Identify which cell holds the provided text, then report its (X, Y) central coordinate. 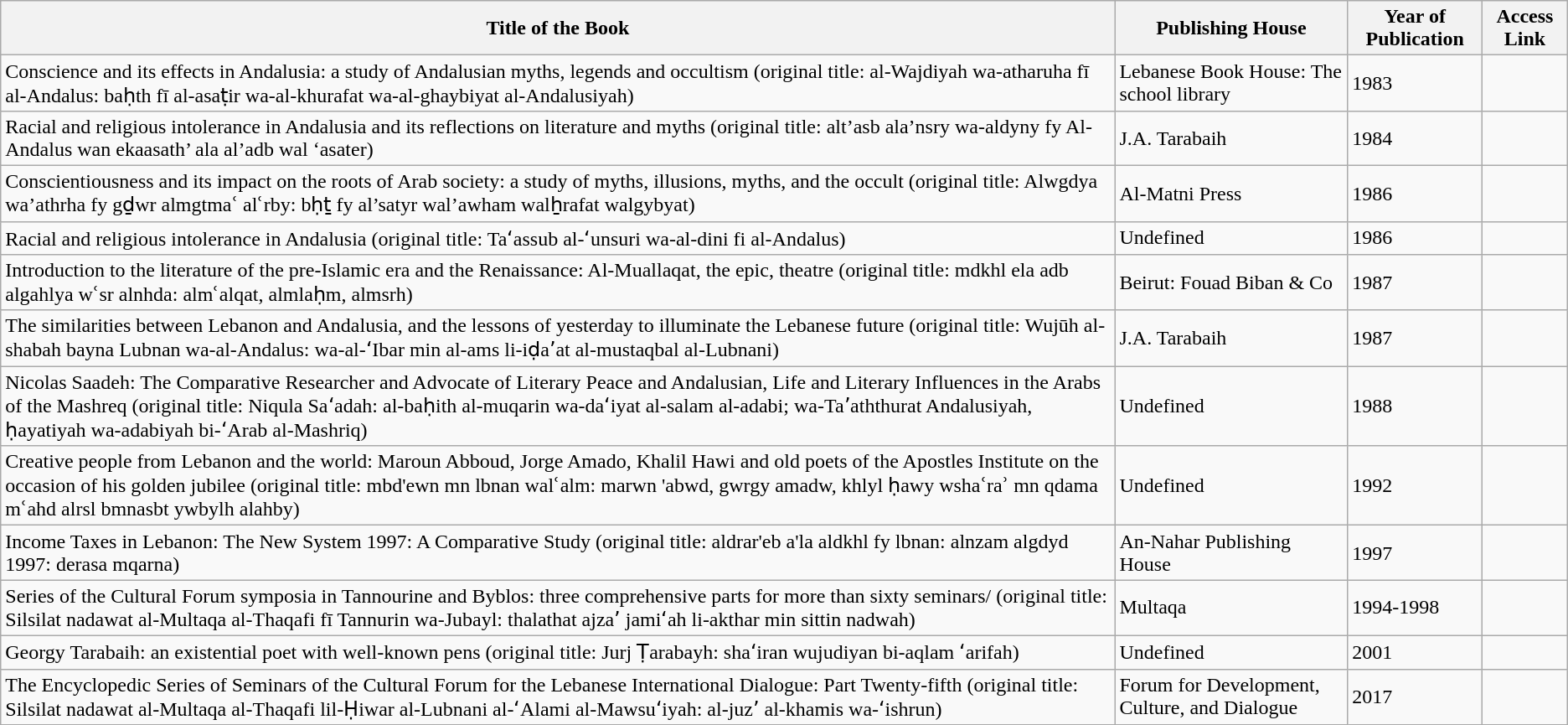
An-Nahar Publishing House (1231, 553)
1983 (1416, 84)
1997 (1416, 553)
Forum for Development, Culture, and Dialogue (1231, 697)
Multaqa (1231, 608)
2017 (1416, 697)
Income Taxes in Lebanon: The New System 1997: A Comparative Study (original title: aldrar'eb a'la aldkhl fy lbnan: alnzam algdyd 1997: derasa mqarna) (558, 553)
Publishing House (1231, 28)
Al-Matni Press (1231, 193)
Year of Publication (1416, 28)
Georgy Tarabaih: an existential poet with well-known pens (original title: Jurj Ṭarabayh: shaʻiran wujudiyan bi-aqlam ʻarifah) (558, 652)
Racial and religious intolerance in Andalusia (original title: Taʻassub al-ʻunsuri wa-al-dini fi al-Andalus) (558, 238)
1992 (1416, 486)
1988 (1416, 406)
1994-1998 (1416, 608)
Beirut: Fouad Biban & Co (1231, 283)
2001 (1416, 652)
Access Link (1525, 28)
Title of the Book (558, 28)
Lebanese Book House: The school library (1231, 84)
1984 (1416, 137)
